For the text-containing cell, return its midpoint in (x, y) coordinate format. 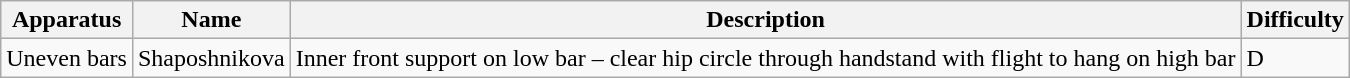
Shaposhnikova (211, 58)
Inner front support on low bar – clear hip circle through handstand with flight to hang on high bar (766, 58)
Name (211, 20)
Description (766, 20)
Difficulty (1295, 20)
D (1295, 58)
Uneven bars (67, 58)
Apparatus (67, 20)
